From the cell containing the given text, extract its center point as (x, y) coordinate. 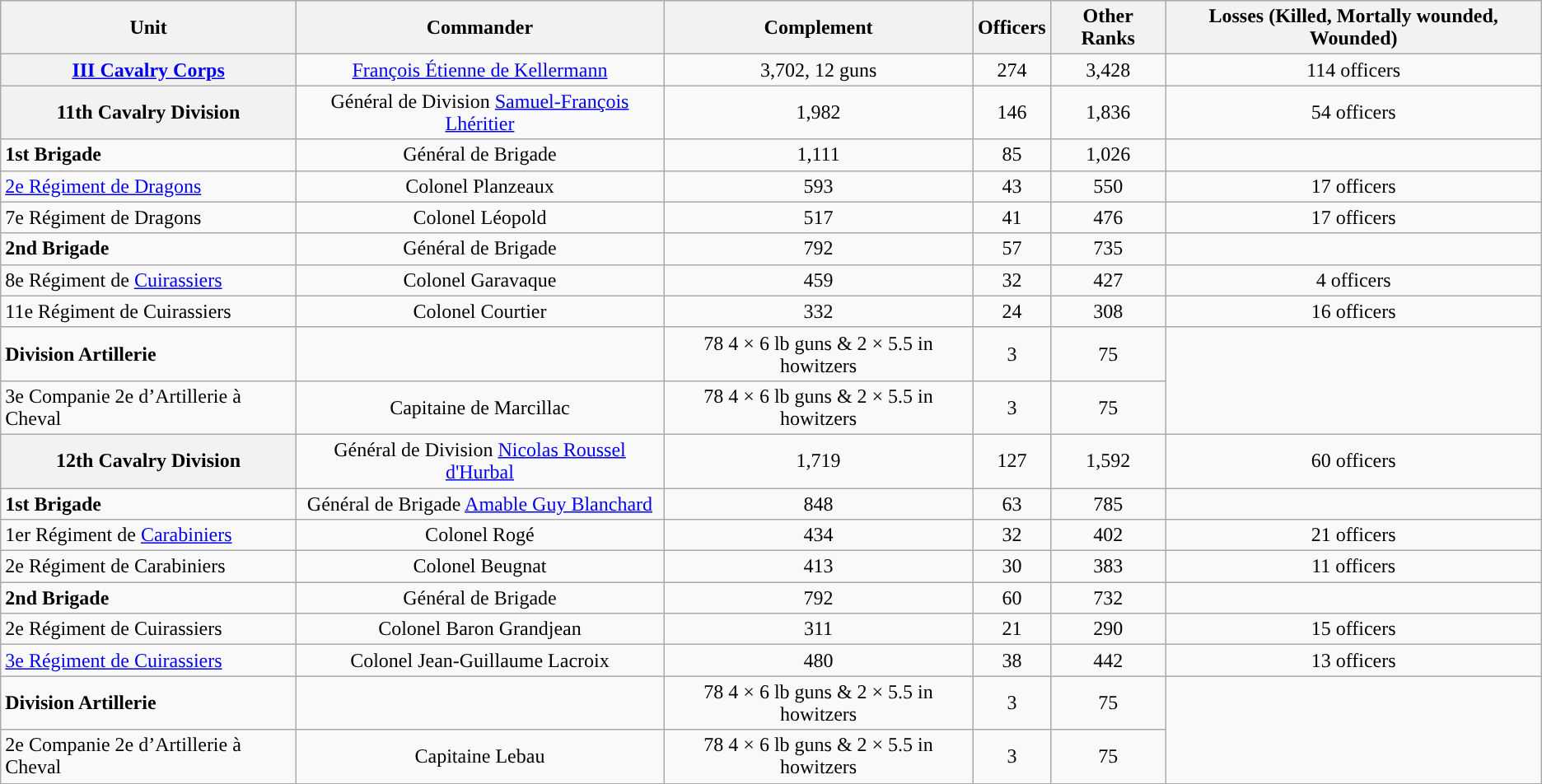
11 officers (1353, 567)
30 (1012, 567)
274 (1012, 70)
Colonel Courtier (479, 311)
Unit (148, 28)
Officers (1012, 28)
38 (1012, 660)
43 (1012, 186)
114 officers (1353, 70)
732 (1108, 598)
Général de Division Nicolas Roussel d'Hurbal (479, 461)
3e Companie 2e d’Artillerie à Cheval (148, 407)
2e Régiment de Carabiniers (148, 567)
476 (1108, 217)
459 (819, 280)
57 (1012, 249)
Losses (Killed, Mortally wounded, Wounded) (1353, 28)
517 (819, 217)
21 officers (1353, 535)
383 (1108, 567)
427 (1108, 280)
Other Ranks (1108, 28)
Colonel Beugnat (479, 567)
Colonel Baron Grandjean (479, 629)
III Cavalry Corps (148, 70)
7e Régiment de Dragons (148, 217)
308 (1108, 311)
François Étienne de Kellermann (479, 70)
3,428 (1108, 70)
1,719 (819, 461)
24 (1012, 311)
Complement (819, 28)
593 (819, 186)
13 officers (1353, 660)
480 (819, 660)
311 (819, 629)
1er Régiment de Carabiniers (148, 535)
3e Régiment de Cuirassiers (148, 660)
290 (1108, 629)
Capitaine Lebau (479, 756)
41 (1012, 217)
3,702, 12 guns (819, 70)
848 (819, 503)
Colonel Rogé (479, 535)
8e Régiment de Cuirassiers (148, 280)
127 (1012, 461)
Colonel Jean-Guillaume Lacroix (479, 660)
Colonel Léopold (479, 217)
442 (1108, 660)
85 (1012, 155)
Général de Brigade Amable Guy Blanchard (479, 503)
11th Cavalry Division (148, 112)
1,026 (1108, 155)
Général de Division Samuel-François Lhéritier (479, 112)
413 (819, 567)
4 officers (1353, 280)
63 (1012, 503)
2e Régiment de Dragons (148, 186)
1,982 (819, 112)
15 officers (1353, 629)
Capitaine de Marcillac (479, 407)
Colonel Planzeaux (479, 186)
11e Régiment de Cuirassiers (148, 311)
12th Cavalry Division (148, 461)
2e Companie 2e d’Artillerie à Cheval (148, 756)
Commander (479, 28)
332 (819, 311)
60 officers (1353, 461)
Colonel Garavaque (479, 280)
16 officers (1353, 311)
402 (1108, 535)
1,592 (1108, 461)
1,836 (1108, 112)
21 (1012, 629)
146 (1012, 112)
1,111 (819, 155)
550 (1108, 186)
785 (1108, 503)
2e Régiment de Cuirassiers (148, 629)
60 (1012, 598)
54 officers (1353, 112)
434 (819, 535)
735 (1108, 249)
